Return the (X, Y) coordinate for the center point of the cell that contains the specified text.  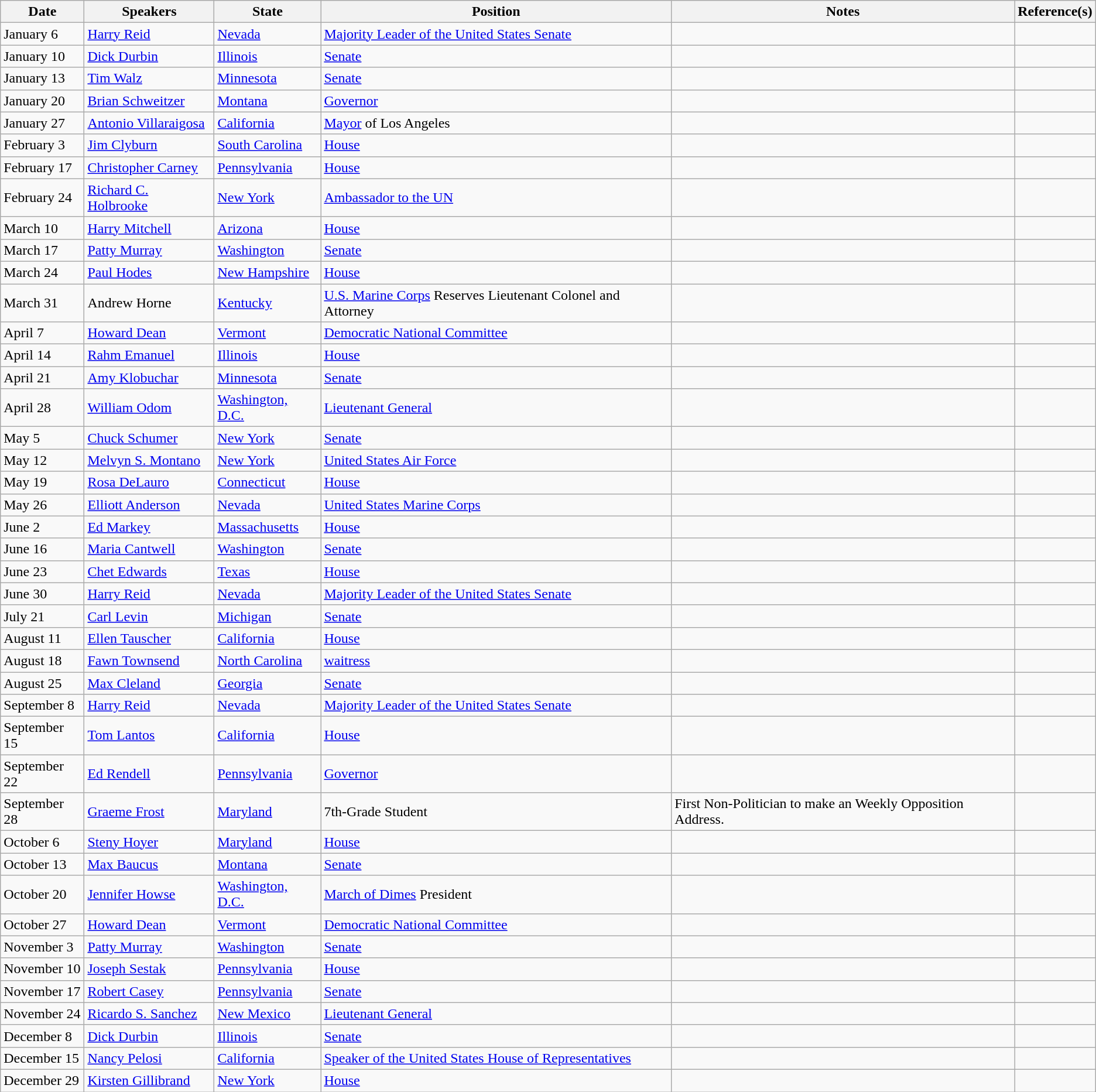
Christopher Carney (149, 167)
New Hampshire (268, 272)
Notes (843, 12)
State (268, 12)
Kentucky (268, 302)
Carl Levin (149, 616)
Ricardo S. Sanchez (149, 1014)
April 14 (42, 355)
May 12 (42, 460)
Harry Mitchell (149, 228)
October 20 (42, 895)
March 31 (42, 302)
August 25 (42, 683)
October 13 (42, 864)
April 21 (42, 378)
January 6 (42, 34)
Elliott Anderson (149, 505)
March of Dimes President (496, 895)
August 18 (42, 660)
July 21 (42, 616)
January 27 (42, 123)
Brian Schweitzer (149, 101)
Robert Casey (149, 991)
Fawn Townsend (149, 660)
August 11 (42, 638)
June 30 (42, 594)
Michigan (268, 616)
Kirsten Gillibrand (149, 1080)
March 17 (42, 250)
January 10 (42, 56)
Date (42, 12)
September 22 (42, 774)
November 17 (42, 991)
Joseph Sestak (149, 969)
Rosa DeLauro (149, 482)
United States Marine Corps (496, 505)
Speaker of the United States House of Representatives (496, 1058)
Chet Edwards (149, 571)
Rahm Emanuel (149, 355)
June 16 (42, 549)
September 8 (42, 706)
United States Air Force (496, 460)
Antonio Villaraigosa (149, 123)
Arizona (268, 228)
Maria Cantwell (149, 549)
William Odom (149, 408)
December 29 (42, 1080)
waitress (496, 660)
Ed Rendell (149, 774)
April 28 (42, 408)
Reference(s) (1055, 12)
October 6 (42, 842)
7th-Grade Student (496, 812)
October 27 (42, 925)
U.S. Marine Corps Reserves Lieutenant Colonel and Attorney (496, 302)
November 24 (42, 1014)
September 15 (42, 735)
Nancy Pelosi (149, 1058)
Andrew Horne (149, 302)
Graeme Frost (149, 812)
March 10 (42, 228)
New Mexico (268, 1014)
January 13 (42, 78)
Ambassador to the UN (496, 198)
South Carolina (268, 145)
February 3 (42, 145)
First Non-Politician to make an Weekly Opposition Address. (843, 812)
May 26 (42, 505)
September 28 (42, 812)
Max Cleland (149, 683)
May 19 (42, 482)
November 10 (42, 969)
Massachusetts (268, 527)
June 2 (42, 527)
Amy Klobuchar (149, 378)
Richard C. Holbrooke (149, 198)
Tom Lantos (149, 735)
June 23 (42, 571)
Ellen Tauscher (149, 638)
January 20 (42, 101)
April 7 (42, 333)
December 15 (42, 1058)
Paul Hodes (149, 272)
Georgia (268, 683)
Position (496, 12)
December 8 (42, 1036)
Texas (268, 571)
North Carolina (268, 660)
March 24 (42, 272)
Steny Hoyer (149, 842)
May 5 (42, 438)
November 3 (42, 947)
Max Baucus (149, 864)
Chuck Schumer (149, 438)
February 17 (42, 167)
Speakers (149, 12)
Melvyn S. Montano (149, 460)
Tim Walz (149, 78)
Connecticut (268, 482)
Jennifer Howse (149, 895)
February 24 (42, 198)
Ed Markey (149, 527)
Mayor of Los Angeles (496, 123)
Jim Clyburn (149, 145)
